Determine the (x, y) coordinate at the center of the cell enclosing the given text.  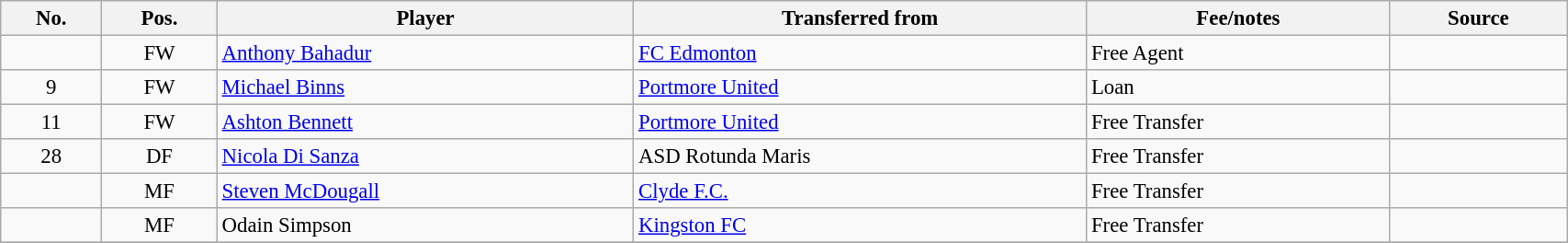
Fee/notes (1238, 18)
Clyde F.C. (860, 191)
Source (1478, 18)
Michael Binns (424, 87)
9 (51, 87)
28 (51, 156)
No. (51, 18)
Pos. (160, 18)
Kingston FC (860, 226)
Steven McDougall (424, 191)
Loan (1238, 87)
Player (424, 18)
FC Edmonton (860, 53)
Transferred from (860, 18)
11 (51, 122)
Free Agent (1238, 53)
DF (160, 156)
Odain Simpson (424, 226)
Ashton Bennett (424, 122)
ASD Rotunda Maris (860, 156)
Nicola Di Sanza (424, 156)
Anthony Bahadur (424, 53)
